Locate the cell with the specified text and output its [x, y] center coordinate. 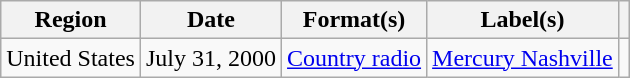
Format(s) [354, 20]
July 31, 2000 [210, 58]
Mercury Nashville [523, 58]
Label(s) [523, 20]
United States [71, 58]
Region [71, 20]
Country radio [354, 58]
Date [210, 20]
